Scan for the cell matching the given text and deliver its [X, Y] coordinate at center. 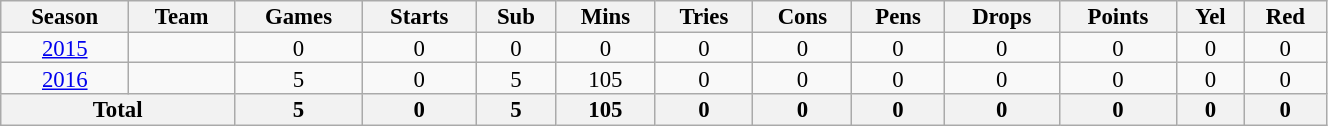
Pens [898, 16]
Total [118, 110]
Team [182, 16]
Sub [516, 16]
Yel [1211, 16]
Points [1118, 16]
Games [299, 16]
Drops [1002, 16]
Mins [606, 16]
Starts [420, 16]
2016 [65, 78]
2015 [65, 48]
Cons [802, 16]
Red [1285, 16]
Season [65, 16]
Tries [704, 16]
